Capture the cell that displays the provided text and extract its [X, Y] central coordinate. 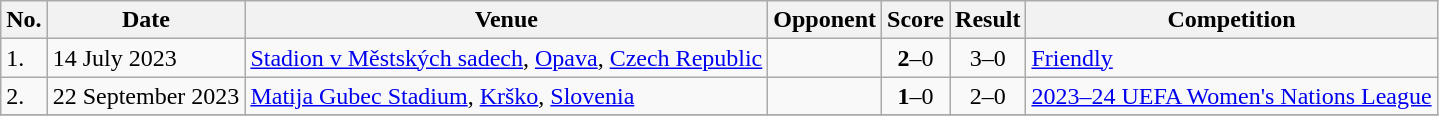
Competition [1232, 20]
Result [988, 20]
Score [916, 20]
1. [24, 58]
Friendly [1232, 58]
No. [24, 20]
2. [24, 96]
3–0 [988, 58]
22 September 2023 [146, 96]
1–0 [916, 96]
Venue [506, 20]
2023–24 UEFA Women's Nations League [1232, 96]
Date [146, 20]
Matija Gubec Stadium, Krško, Slovenia [506, 96]
Opponent [825, 20]
14 July 2023 [146, 58]
Stadion v Městských sadech, Opava, Czech Republic [506, 58]
